Capture the cell that displays the provided text and extract its [X, Y] central coordinate. 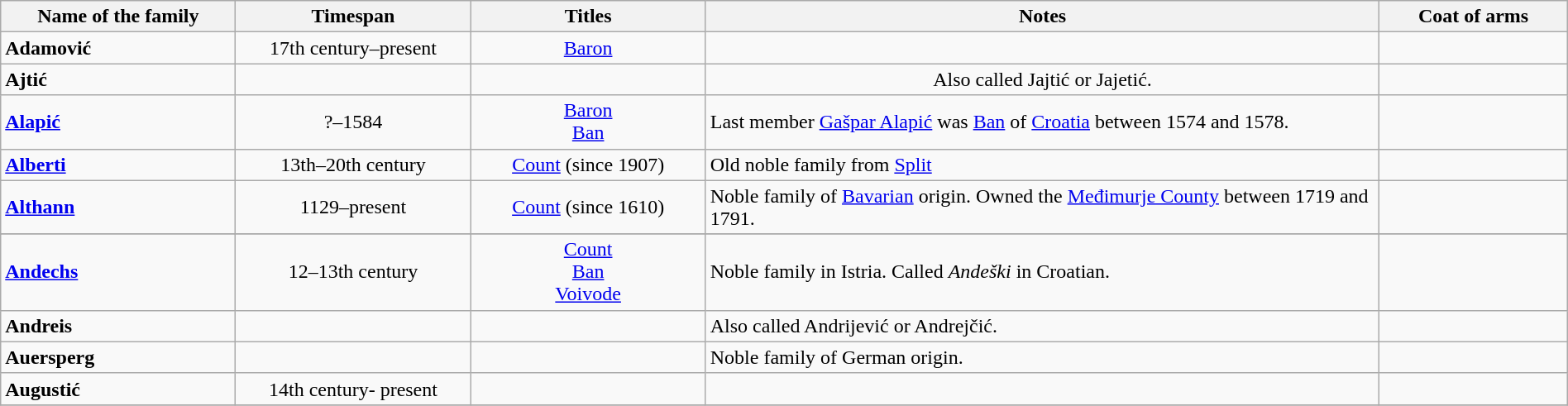
BaronBan [588, 122]
Count (since 1907) [588, 165]
Alapić [118, 122]
Noble family of German origin. [1042, 357]
1129–present [353, 207]
14th century- present [353, 389]
Old noble family from Split [1042, 165]
Also called Andrijević or Andrejčić. [1042, 326]
Auersperg [118, 357]
Last member Gašpar Alapić was Ban of Croatia between 1574 and 1578. [1042, 122]
Adamović [118, 48]
Name of the family [118, 17]
13th–20th century [353, 165]
?–1584 [353, 122]
Baron [588, 48]
Alberti [118, 165]
Titles [588, 17]
Noble family in Istria. Called Andeški in Croatian. [1042, 272]
17th century–present [353, 48]
Timespan [353, 17]
Althann [118, 207]
Andechs [118, 272]
Notes [1042, 17]
Andreis [118, 326]
12–13th century [353, 272]
Coat of arms [1474, 17]
Augustić [118, 389]
Also called Jajtić or Jajetić. [1042, 79]
Count (since 1610) [588, 207]
Ajtić [118, 79]
Noble family of Bavarian origin. Owned the Međimurje County between 1719 and 1791. [1042, 207]
CountBanVoivode [588, 272]
